Return [x, y] of the center of cell containing provided text 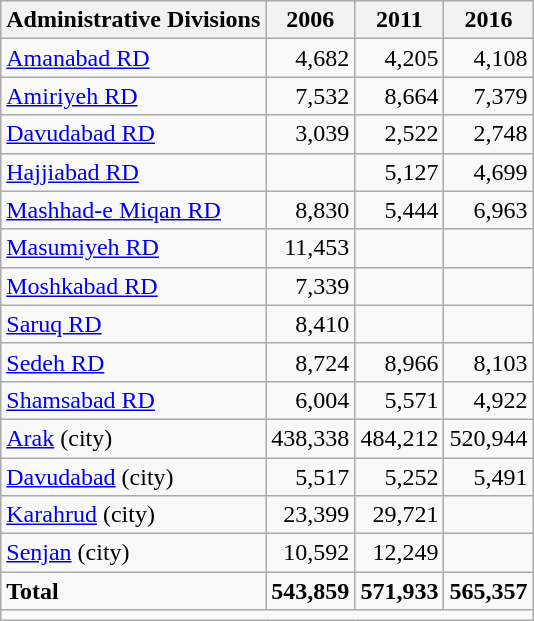
10,592 [310, 553]
Moshkabad RD [134, 286]
5,517 [310, 477]
Shamsabad RD [134, 400]
8,966 [400, 362]
5,444 [400, 210]
Administrative Divisions [134, 20]
12,249 [400, 553]
2,748 [488, 134]
5,127 [400, 172]
11,453 [310, 248]
2006 [310, 20]
Davudabad RD [134, 134]
2,522 [400, 134]
484,212 [400, 438]
Davudabad (city) [134, 477]
Amanabad RD [134, 58]
8,664 [400, 96]
8,724 [310, 362]
2011 [400, 20]
438,338 [310, 438]
5,571 [400, 400]
Masumiyeh RD [134, 248]
8,830 [310, 210]
7,379 [488, 96]
7,339 [310, 286]
Karahrud (city) [134, 515]
Total [134, 591]
4,108 [488, 58]
543,859 [310, 591]
571,933 [400, 591]
520,944 [488, 438]
4,699 [488, 172]
7,532 [310, 96]
Sedeh RD [134, 362]
6,004 [310, 400]
8,410 [310, 324]
Mashhad-e Miqan RD [134, 210]
4,205 [400, 58]
4,682 [310, 58]
4,922 [488, 400]
Arak (city) [134, 438]
5,252 [400, 477]
5,491 [488, 477]
Amiriyeh RD [134, 96]
565,357 [488, 591]
Hajjiabad RD [134, 172]
23,399 [310, 515]
6,963 [488, 210]
Saruq RD [134, 324]
Senjan (city) [134, 553]
8,103 [488, 362]
3,039 [310, 134]
2016 [488, 20]
29,721 [400, 515]
